Provide the (x, y) coordinate of the cell's center where the given text is located.  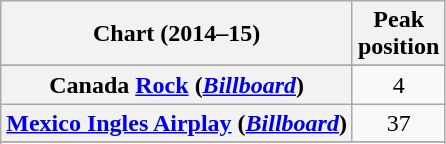
Peakposition (398, 34)
Mexico Ingles Airplay (Billboard) (177, 123)
Chart (2014–15) (177, 34)
37 (398, 123)
4 (398, 85)
Canada Rock (Billboard) (177, 85)
